From the cell containing the given text, extract its center point as [X, Y] coordinate. 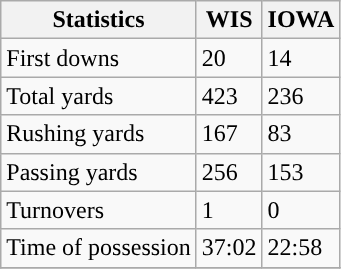
Total yards [99, 96]
Turnovers [99, 210]
Passing yards [99, 172]
256 [229, 172]
423 [229, 96]
22:58 [301, 248]
167 [229, 134]
236 [301, 96]
Time of possession [99, 248]
1 [229, 210]
0 [301, 210]
20 [229, 58]
37:02 [229, 248]
First downs [99, 58]
IOWA [301, 20]
83 [301, 134]
153 [301, 172]
14 [301, 58]
Rushing yards [99, 134]
Statistics [99, 20]
WIS [229, 20]
